Return the (X, Y) coordinate for the center point of the cell that contains the specified text.  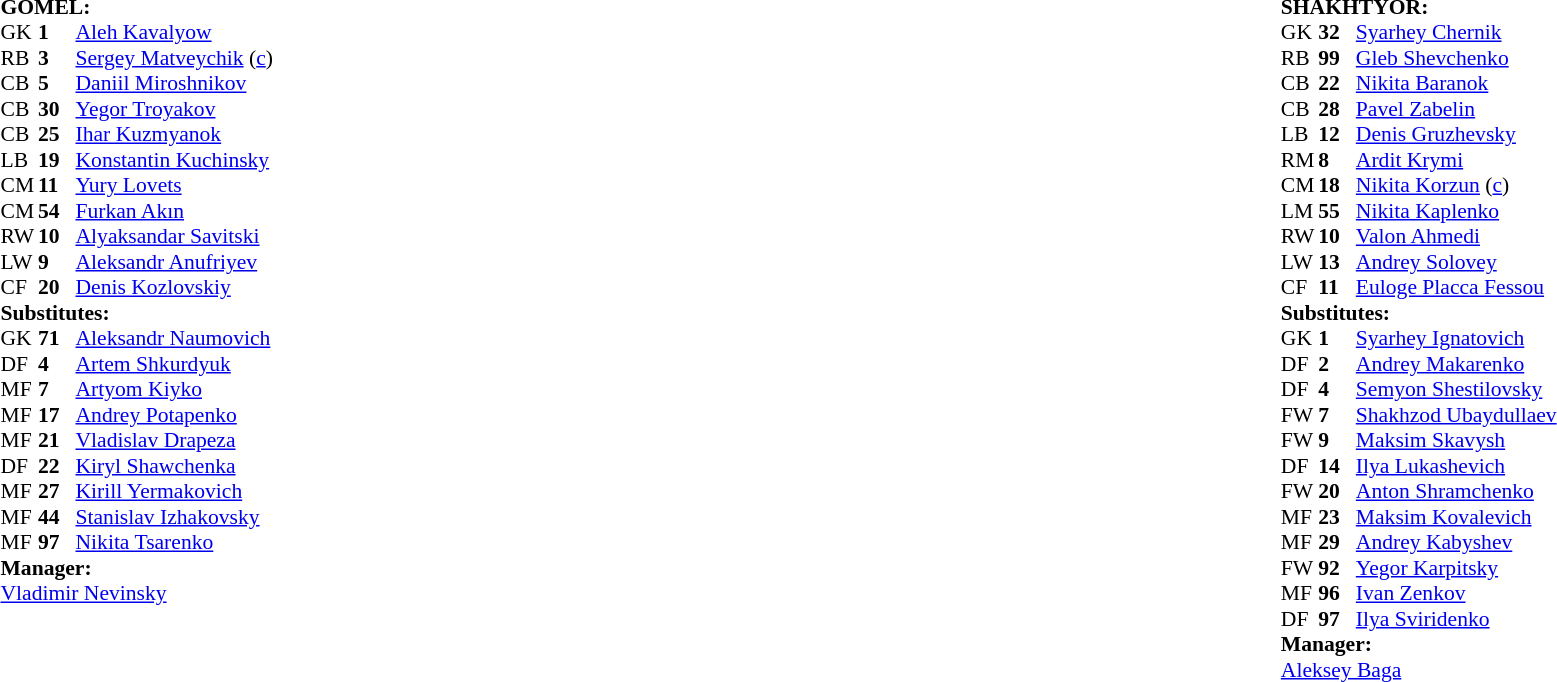
Syarhey Chernik (1456, 33)
Valon Ahmedi (1456, 237)
99 (1337, 58)
Andrey Potapenko (174, 415)
Nikita Korzun (c) (1456, 185)
54 (57, 211)
25 (57, 135)
14 (1337, 466)
21 (57, 441)
Syarhey Ignatovich (1456, 339)
Nikita Kaplenko (1456, 211)
Ihar Kuzmyanok (174, 135)
13 (1337, 262)
2 (1337, 364)
Furkan Akın (174, 211)
Ivan Zenkov (1456, 593)
18 (1337, 185)
Ardit Krymi (1456, 160)
28 (1337, 109)
30 (57, 109)
Ilya Sviridenko (1456, 619)
Artem Shkurdyuk (174, 364)
Semyon Shestilovsky (1456, 389)
Aleh Kavalyow (174, 33)
Euloge Placca Fessou (1456, 287)
32 (1337, 33)
23 (1337, 517)
Maksim Skavysh (1456, 441)
Artyom Kiyko (174, 389)
Andrey Makarenko (1456, 364)
RM (1300, 160)
12 (1337, 135)
44 (57, 517)
Vladislav Drapeza (174, 441)
Vladimir Nevinsky (136, 593)
Pavel Zabelin (1456, 109)
Aleksandr Anufriyev (174, 262)
Yegor Troyakov (174, 109)
71 (57, 339)
Gleb Shevchenko (1456, 58)
Konstantin Kuchinsky (174, 160)
Maksim Kovalevich (1456, 517)
Stanislav Izhakovsky (174, 517)
19 (57, 160)
Nikita Baranok (1456, 83)
Kirill Yermakovich (174, 491)
Denis Kozlovskiy (174, 287)
27 (57, 491)
Daniil Miroshnikov (174, 83)
Kiryl Shawchenka (174, 466)
29 (1337, 543)
LM (1300, 211)
Yegor Karpitsky (1456, 568)
Yury Lovets (174, 185)
17 (57, 415)
Alyaksandar Savitski (174, 237)
3 (57, 58)
55 (1337, 211)
8 (1337, 160)
Denis Gruzhevsky (1456, 135)
Nikita Tsarenko (174, 543)
Andrey Kabyshev (1456, 543)
Sergey Matveychik (c) (174, 58)
5 (57, 83)
96 (1337, 593)
92 (1337, 568)
Anton Shramchenko (1456, 491)
Aleksandr Naumovich (174, 339)
Shakhzod Ubaydullaev (1456, 415)
Andrey Solovey (1456, 262)
Ilya Lukashevich (1456, 466)
